From the cell containing the given text, extract its center point as (x, y) coordinate. 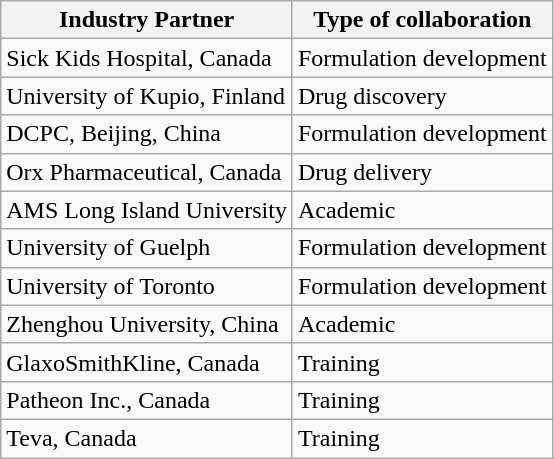
Drug delivery (422, 172)
Type of collaboration (422, 20)
University of Kupio, Finland (147, 96)
Sick Kids Hospital, Canada (147, 58)
GlaxoSmithKline, Canada (147, 362)
University of Toronto (147, 286)
DCPC, Beijing, China (147, 134)
Drug discovery (422, 96)
University of Guelph (147, 248)
Orx Pharmaceutical, Canada (147, 172)
Zhenghou University, China (147, 324)
Patheon Inc., Canada (147, 400)
Industry Partner (147, 20)
AMS Long Island University (147, 210)
Teva, Canada (147, 438)
